Extract the [x, y] coordinate from the center of the cell holding the provided text.  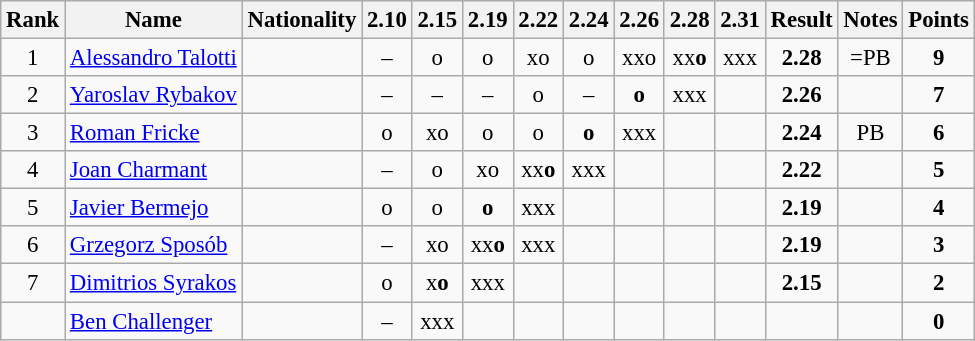
Alessandro Talotti [154, 58]
=PB [870, 58]
Nationality [302, 20]
Rank [33, 20]
Grzegorz Sposób [154, 245]
PB [870, 133]
Ben Challenger [154, 321]
2.31 [740, 20]
0 [938, 321]
1 [33, 58]
2.10 [387, 20]
Dimitrios Syrakos [154, 283]
Notes [870, 20]
Javier Bermejo [154, 208]
9 [938, 58]
Joan Charmant [154, 170]
Points [938, 20]
Name [154, 20]
Roman Fricke [154, 133]
Result [802, 20]
Yaroslav Rybakov [154, 95]
